Detect which cell encompasses the target text, then output its [x, y] center coordinate. 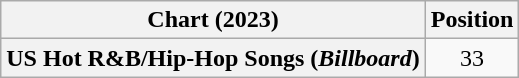
33 [472, 58]
Chart (2023) [213, 20]
US Hot R&B/Hip-Hop Songs (Billboard) [213, 58]
Position [472, 20]
